Return the (x, y) coordinate for the center point of the cell that contains the specified text.  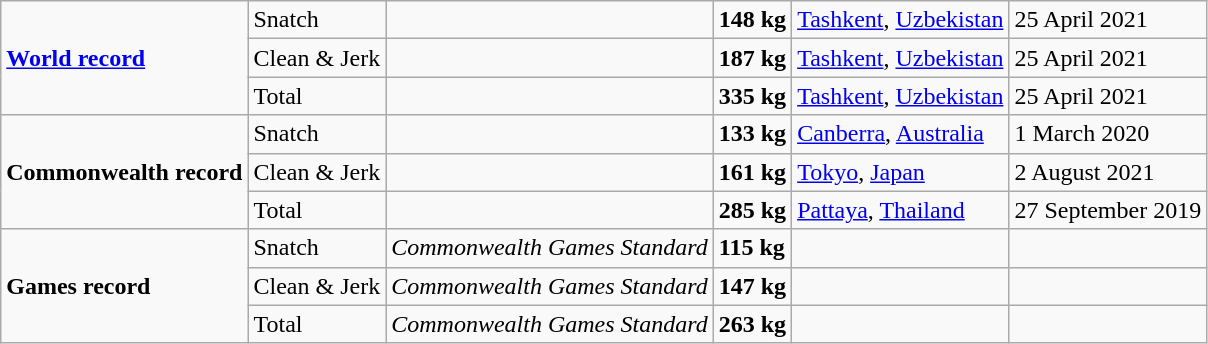
2 August 2021 (1108, 172)
263 kg (752, 324)
133 kg (752, 134)
Tokyo, Japan (900, 172)
161 kg (752, 172)
147 kg (752, 286)
115 kg (752, 248)
Games record (124, 286)
Commonwealth record (124, 172)
335 kg (752, 96)
285 kg (752, 210)
187 kg (752, 58)
148 kg (752, 20)
1 March 2020 (1108, 134)
27 September 2019 (1108, 210)
Pattaya, Thailand (900, 210)
Canberra, Australia (900, 134)
World record (124, 58)
